Capture the cell that displays the provided text and extract its [X, Y] central coordinate. 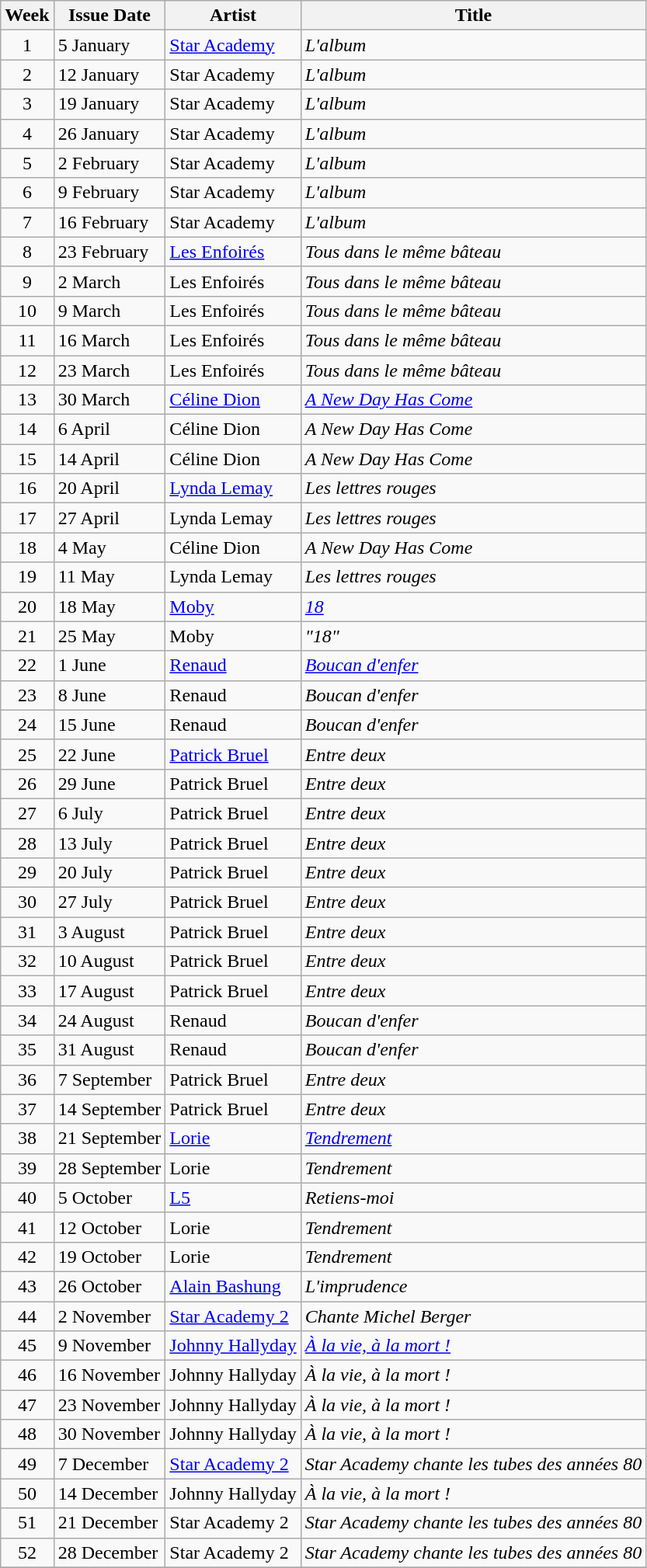
9 March [110, 311]
Title [474, 16]
21 September [110, 1139]
24 [27, 725]
27 [27, 813]
2 November [110, 1316]
26 [27, 784]
Issue Date [110, 16]
26 October [110, 1286]
28 September [110, 1168]
35 [27, 1050]
7 December [110, 1464]
11 [27, 340]
Chante Michel Berger [474, 1316]
19 January [110, 104]
8 [27, 252]
26 January [110, 134]
14 April [110, 459]
45 [27, 1346]
19 October [110, 1257]
20 July [110, 873]
29 [27, 873]
16 November [110, 1375]
3 August [110, 932]
7 September [110, 1080]
9 November [110, 1346]
7 [27, 222]
20 [27, 607]
49 [27, 1464]
16 February [110, 222]
6 April [110, 429]
50 [27, 1493]
8 June [110, 695]
43 [27, 1286]
52 [27, 1552]
5 [27, 163]
Artist [233, 16]
4 May [110, 548]
23 November [110, 1405]
12 January [110, 75]
40 [27, 1198]
L'imprudence [474, 1286]
16 March [110, 340]
1 June [110, 666]
Week [27, 16]
23 [27, 695]
21 December [110, 1523]
17 [27, 518]
23 February [110, 252]
9 February [110, 193]
17 August [110, 991]
27 July [110, 902]
25 [27, 754]
36 [27, 1080]
12 [27, 370]
42 [27, 1257]
18 May [110, 607]
22 [27, 666]
41 [27, 1227]
30 March [110, 400]
L5 [233, 1198]
48 [27, 1434]
23 March [110, 370]
15 [27, 459]
51 [27, 1523]
31 August [110, 1050]
13 July [110, 843]
30 November [110, 1434]
39 [27, 1168]
10 August [110, 961]
28 [27, 843]
2 [27, 75]
28 December [110, 1552]
20 April [110, 488]
16 [27, 488]
9 [27, 281]
10 [27, 311]
33 [27, 991]
3 [27, 104]
6 July [110, 813]
"18" [474, 636]
14 [27, 429]
4 [27, 134]
Retiens-moi [474, 1198]
15 June [110, 725]
11 May [110, 577]
22 June [110, 754]
46 [27, 1375]
5 October [110, 1198]
2 February [110, 163]
14 December [110, 1493]
29 June [110, 784]
12 October [110, 1227]
6 [27, 193]
30 [27, 902]
14 September [110, 1109]
Alain Bashung [233, 1286]
44 [27, 1316]
19 [27, 577]
32 [27, 961]
34 [27, 1020]
5 January [110, 45]
27 April [110, 518]
21 [27, 636]
13 [27, 400]
1 [27, 45]
38 [27, 1139]
24 August [110, 1020]
37 [27, 1109]
47 [27, 1405]
31 [27, 932]
25 May [110, 636]
2 March [110, 281]
